For the text-containing cell, return its midpoint in [x, y] coordinate format. 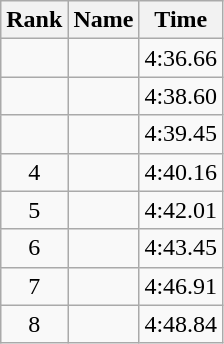
Rank [34, 20]
4:38.60 [181, 96]
Time [181, 20]
4:36.66 [181, 58]
8 [34, 324]
4:40.16 [181, 172]
Name [104, 20]
4:46.91 [181, 286]
6 [34, 248]
5 [34, 210]
4 [34, 172]
4:48.84 [181, 324]
4:42.01 [181, 210]
4:39.45 [181, 134]
4:43.45 [181, 248]
7 [34, 286]
